Locate the cell with the specified text and output its (x, y) center coordinate. 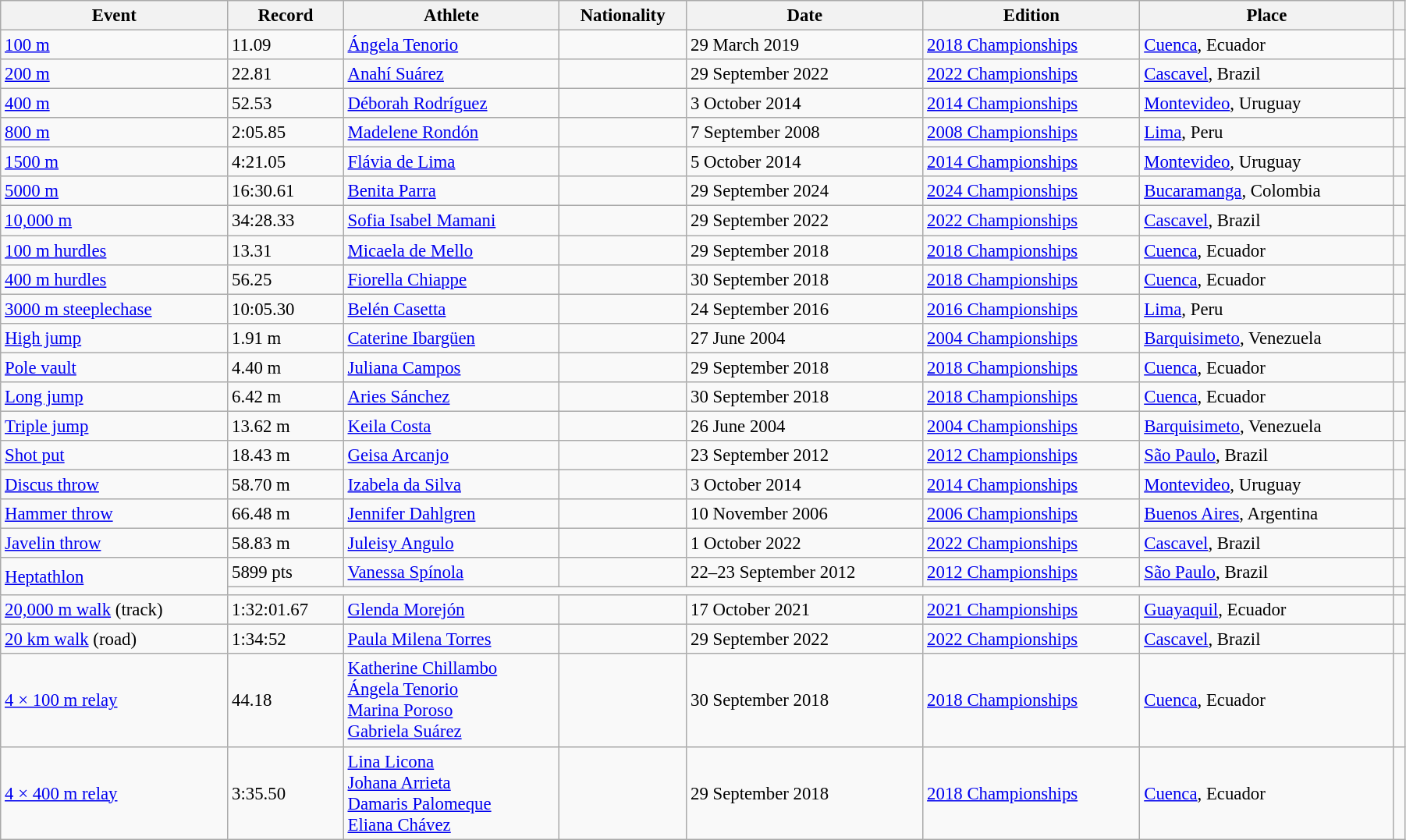
Discus throw (114, 484)
20 km walk (road) (114, 640)
Guayaquil, Ecuador (1267, 610)
1 October 2022 (805, 544)
Déborah Rodríguez (451, 104)
Belén Casetta (451, 309)
Vanessa Spínola (451, 572)
13.62 m (286, 426)
1:32:01.67 (286, 610)
29 March 2019 (805, 45)
23 September 2012 (805, 455)
100 m hurdles (114, 250)
Aries Sánchez (451, 397)
20,000 m walk (track) (114, 610)
58.70 m (286, 484)
4.40 m (286, 367)
Hammer throw (114, 514)
10:05.30 (286, 309)
Katherine ChillamboÁngela TenorioMarina PorosoGabriela Suárez (451, 700)
Juleisy Angulo (451, 544)
Anahí Suárez (451, 74)
24 September 2016 (805, 309)
4:21.05 (286, 162)
52.53 (286, 104)
1:34:52 (286, 640)
7 September 2008 (805, 133)
Glenda Morejón (451, 610)
16:30.61 (286, 191)
Athlete (451, 16)
5000 m (114, 191)
34:28.33 (286, 221)
400 m (114, 104)
Lina LiconaJohana ArrietaDamaris PalomequeEliana Chávez (451, 792)
17 October 2021 (805, 610)
66.48 m (286, 514)
Shot put (114, 455)
3:35.50 (286, 792)
Bucaramanga, Colombia (1267, 191)
2008 Championships (1031, 133)
800 m (114, 133)
4 × 400 m relay (114, 792)
Juliana Campos (451, 367)
Fiorella Chiappe (451, 279)
Paula Milena Torres (451, 640)
100 m (114, 45)
Micaela de Mello (451, 250)
26 June 2004 (805, 426)
10,000 m (114, 221)
2021 Championships (1031, 610)
Izabela da Silva (451, 484)
Sofia Isabel Mamani (451, 221)
200 m (114, 74)
2024 Championships (1031, 191)
Madelene Rondón (451, 133)
13.31 (286, 250)
6.42 m (286, 397)
Edition (1031, 16)
Benita Parra (451, 191)
Heptathlon (114, 576)
Buenos Aires, Argentina (1267, 514)
22.81 (286, 74)
Javelin throw (114, 544)
Place (1267, 16)
Nationality (623, 16)
Geisa Arcanjo (451, 455)
2:05.85 (286, 133)
22–23 September 2012 (805, 572)
Event (114, 16)
10 November 2006 (805, 514)
18.43 m (286, 455)
2006 Championships (1031, 514)
Jennifer Dahlgren (451, 514)
3000 m steeplechase (114, 309)
Pole vault (114, 367)
27 June 2004 (805, 338)
Record (286, 16)
58.83 m (286, 544)
5899 pts (286, 572)
2016 Championships (1031, 309)
Ángela Tenorio (451, 45)
44.18 (286, 700)
1500 m (114, 162)
400 m hurdles (114, 279)
5 October 2014 (805, 162)
29 September 2024 (805, 191)
Long jump (114, 397)
Keila Costa (451, 426)
11.09 (286, 45)
1.91 m (286, 338)
Date (805, 16)
Caterine Ibargüen (451, 338)
56.25 (286, 279)
Flávia de Lima (451, 162)
4 × 100 m relay (114, 700)
Triple jump (114, 426)
High jump (114, 338)
